Detect which cell encompasses the target text, then output its [X, Y] center coordinate. 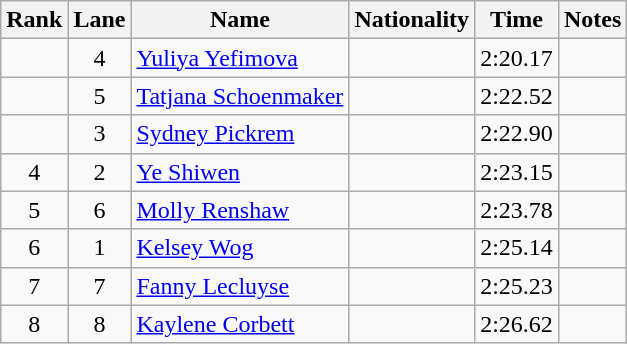
Rank [34, 20]
2:22.90 [517, 134]
2:22.52 [517, 96]
Tatjana Schoenmaker [240, 96]
Ye Shiwen [240, 172]
2:26.62 [517, 324]
2:20.17 [517, 58]
Yuliya Yefimova [240, 58]
Nationality [412, 20]
2:25.23 [517, 286]
1 [100, 248]
2:23.78 [517, 210]
3 [100, 134]
Name [240, 20]
2:25.14 [517, 248]
Lane [100, 20]
Molly Renshaw [240, 210]
Time [517, 20]
2 [100, 172]
Fanny Lecluyse [240, 286]
Sydney Pickrem [240, 134]
Notes [592, 20]
Kelsey Wog [240, 248]
Kaylene Corbett [240, 324]
2:23.15 [517, 172]
